Pinpoint the cell where the given text exists, returning its (X, Y) midpoint coordinate. 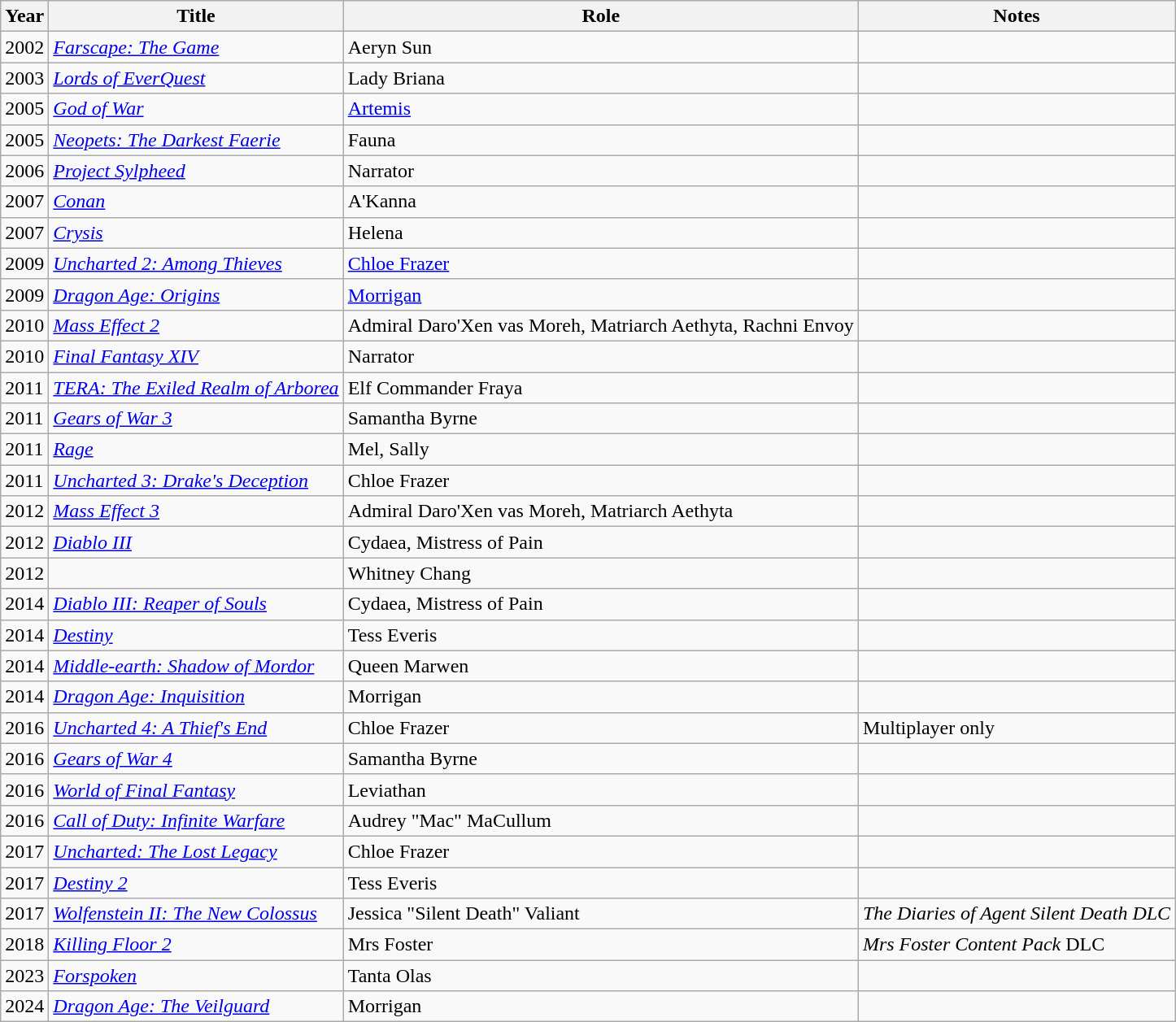
Title (196, 16)
The Diaries of Agent Silent Death DLC (1017, 914)
Diablo III: Reaper of Souls (196, 604)
Dragon Age: The Veilguard (196, 1007)
Lords of EverQuest (196, 78)
Mrs Foster Content Pack DLC (1017, 945)
TERA: The Exiled Realm of Arborea (196, 388)
Forspoken (196, 976)
Mel, Sally (600, 450)
Fauna (600, 140)
Conan (196, 202)
Tanta Olas (600, 976)
Artemis (600, 109)
Dragon Age: Origins (196, 294)
Queen Marwen (600, 666)
Project Sylpheed (196, 171)
2003 (24, 78)
God of War (196, 109)
Uncharted: The Lost Legacy (196, 851)
Role (600, 16)
Helena (600, 233)
Lady Briana (600, 78)
Diablo III (196, 542)
Farscape: The Game (196, 47)
A'Kanna (600, 202)
Year (24, 16)
Killing Floor 2 (196, 945)
Mass Effect 2 (196, 325)
Elf Commander Fraya (600, 388)
Whitney Chang (600, 573)
Neopets: The Darkest Faerie (196, 140)
Final Fantasy XIV (196, 356)
Destiny 2 (196, 882)
Leviathan (600, 789)
2023 (24, 976)
Uncharted 2: Among Thieves (196, 263)
Mass Effect 3 (196, 511)
Rage (196, 450)
Wolfenstein II: The New Colossus (196, 914)
Uncharted 3: Drake's Deception (196, 481)
Middle-earth: Shadow of Mordor (196, 666)
2006 (24, 171)
Crysis (196, 233)
Mrs Foster (600, 945)
Gears of War 3 (196, 419)
Gears of War 4 (196, 759)
Admiral Daro'Xen vas Moreh, Matriarch Aethyta (600, 511)
Admiral Daro'Xen vas Moreh, Matriarch Aethyta, Rachni Envoy (600, 325)
Multiplayer only (1017, 728)
Notes (1017, 16)
2018 (24, 945)
Dragon Age: Inquisition (196, 697)
Call of Duty: Infinite Warfare (196, 820)
Destiny (196, 635)
2024 (24, 1007)
Aeryn Sun (600, 47)
Uncharted 4: A Thief's End (196, 728)
Audrey "Mac" MaCullum (600, 820)
2002 (24, 47)
World of Final Fantasy (196, 789)
Jessica "Silent Death" Valiant (600, 914)
